For the text-containing cell, return its midpoint in [X, Y] coordinate format. 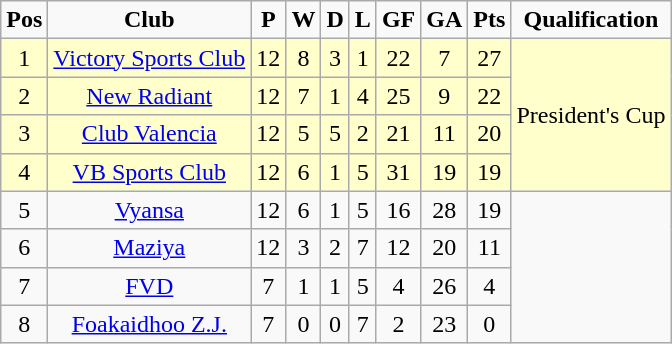
New Radiant [150, 96]
Club [150, 20]
D [335, 20]
28 [444, 210]
26 [444, 286]
21 [398, 134]
9 [444, 96]
GF [398, 20]
25 [398, 96]
27 [490, 58]
Maziya [150, 248]
VB Sports Club [150, 172]
P [268, 20]
31 [398, 172]
Pos [24, 20]
Pts [490, 20]
23 [444, 324]
Foakaidhoo Z.J. [150, 324]
16 [398, 210]
President's Cup [591, 115]
GA [444, 20]
W [304, 20]
Club Valencia [150, 134]
Vyansa [150, 210]
FVD [150, 286]
Victory Sports Club [150, 58]
L [362, 20]
Qualification [591, 20]
